Identify which cell holds the provided text, then report its [X, Y] central coordinate. 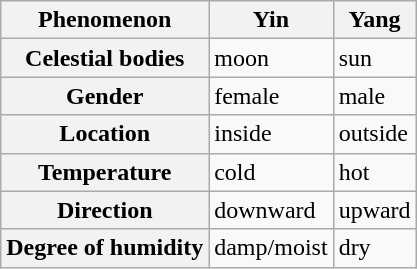
Degree of humidity [105, 248]
male [374, 96]
upward [374, 210]
Yin [271, 20]
Location [105, 134]
downward [271, 210]
Gender [105, 96]
Temperature [105, 172]
damp/moist [271, 248]
outside [374, 134]
Direction [105, 210]
cold [271, 172]
Phenomenon [105, 20]
sun [374, 58]
hot [374, 172]
dry [374, 248]
moon [271, 58]
Yang [374, 20]
female [271, 96]
inside [271, 134]
Celestial bodies [105, 58]
